Capture the cell that displays the provided text and extract its [X, Y] central coordinate. 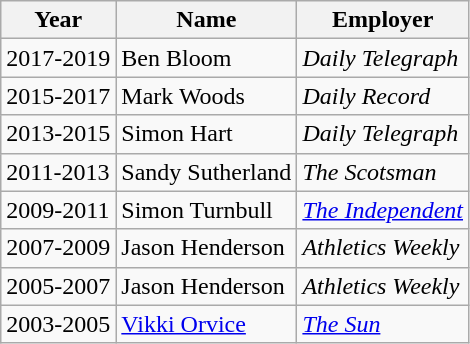
Name [206, 20]
The Scotsman [383, 172]
2011-2013 [58, 172]
Year [58, 20]
Daily Record [383, 96]
The Sun [383, 324]
Employer [383, 20]
Simon Turnbull [206, 210]
2017-2019 [58, 58]
2003-2005 [58, 324]
2015-2017 [58, 96]
2005-2007 [58, 286]
Vikki Orvice [206, 324]
Mark Woods [206, 96]
2009-2011 [58, 210]
2013-2015 [58, 134]
2007-2009 [58, 248]
The Independent [383, 210]
Simon Hart [206, 134]
Ben Bloom [206, 58]
Sandy Sutherland [206, 172]
